Output the [X, Y] coordinate of the center of the cell containing the given text.  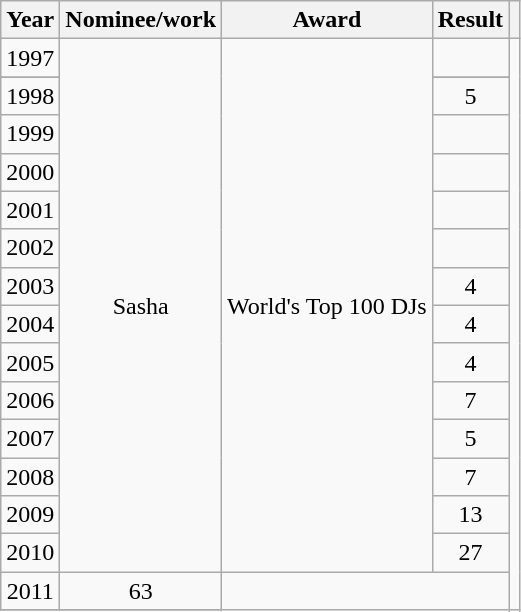
2009 [30, 515]
2005 [30, 362]
2008 [30, 477]
2000 [30, 172]
2011 [30, 591]
2001 [30, 210]
13 [470, 515]
27 [470, 553]
2003 [30, 286]
1999 [30, 134]
2007 [30, 438]
Year [30, 20]
2004 [30, 324]
1998 [30, 96]
2006 [30, 400]
Nominee/work [141, 20]
Award [328, 20]
World's Top 100 DJs [328, 306]
Sasha [141, 306]
2002 [30, 248]
Result [470, 20]
1997 [30, 58]
2010 [30, 553]
63 [141, 591]
